Identify which cell holds the provided text, then report its (X, Y) central coordinate. 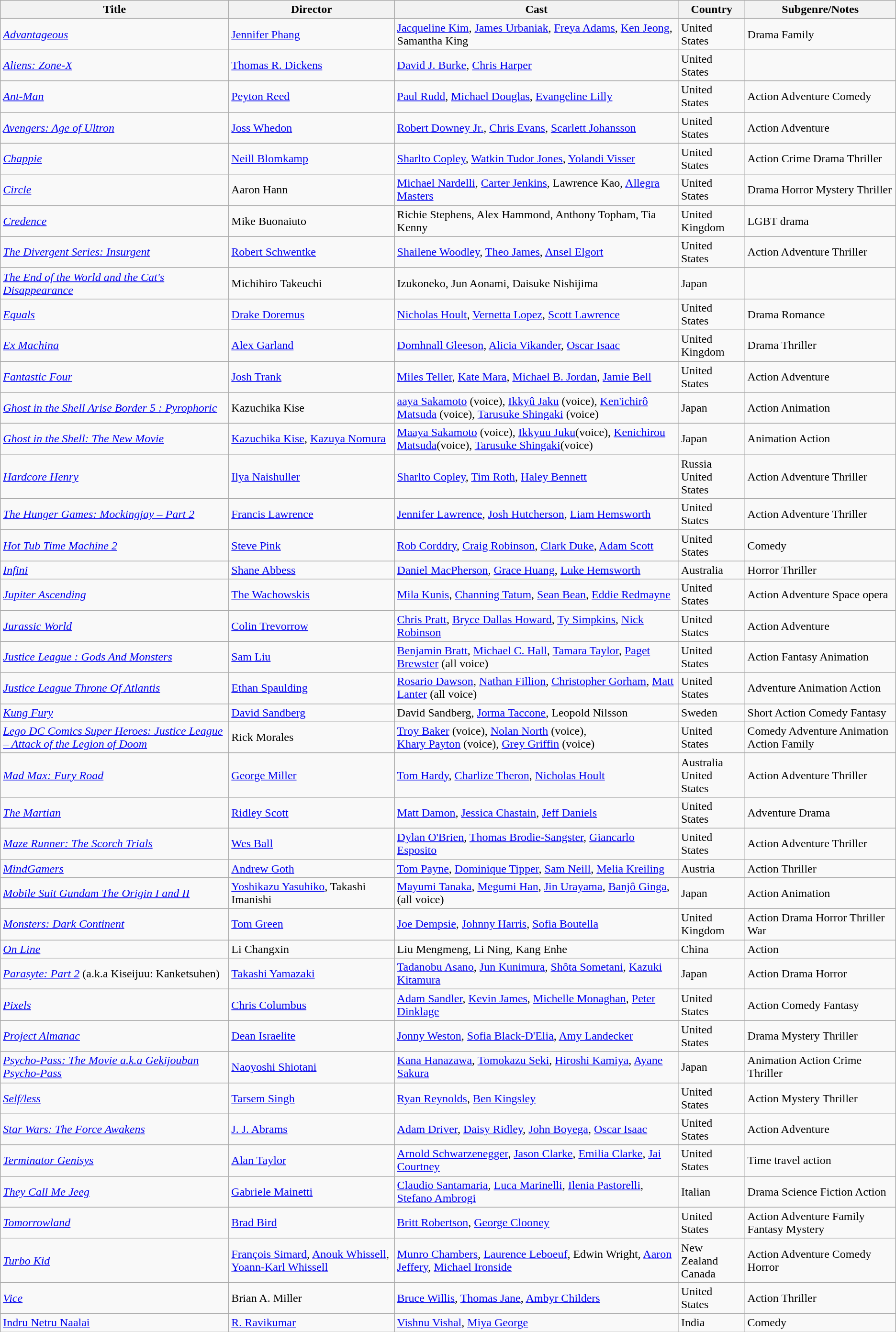
The Martian (115, 813)
New ZealandCanada (712, 1260)
Pixels (115, 1005)
Ryan Reynolds, Ben Kingsley (536, 1098)
Circle (115, 190)
Justice League : Gods And Monsters (115, 657)
Alex Garland (312, 346)
Yoshikazu Yasuhiko, Takashi Imanishi (312, 893)
LGBT drama (820, 221)
Tarsem Singh (312, 1098)
Kazuchika Kise (312, 408)
Tomorrowland (115, 1222)
Infini (115, 570)
Vice (115, 1298)
Josh Trank (312, 376)
Indru Netru Naalai (115, 1322)
Tadanobu Asano, Jun Kunimura, Shôta Sometani, Kazuki Kitamura (536, 974)
Action Drama Horror Thriller War (820, 925)
Self/less (115, 1098)
Sharlto Copley, Tim Roth, Haley Bennett (536, 477)
Mad Max: Fury Road (115, 775)
Mobile Suit Gundam The Origin I and II (115, 893)
Ant-Man (115, 97)
Project Almanac (115, 1036)
China (712, 949)
Italian (712, 1192)
Thomas R. Dickens (312, 65)
Horror Thriller (820, 570)
Nicholas Hoult, Vernetta Lopez, Scott Lawrence (536, 314)
Time travel action (820, 1160)
Action Adventure Comedy Horror (820, 1260)
Advantageous (115, 34)
India (712, 1322)
Jurassic World (115, 626)
Neill Blomkamp (312, 159)
Drama Romance (820, 314)
Brad Bird (312, 1222)
Maze Runner: The Scorch Trials (115, 843)
Star Wars: The Force Awakens (115, 1130)
Matt Damon, Jessica Chastain, Jeff Daniels (536, 813)
Adam Sandler, Kevin James, Michelle Monaghan, Peter Dinklage (536, 1005)
Tom Payne, Dominique Tipper, Sam Neill, Melia Kreiling (536, 869)
Ridley Scott (312, 813)
aaya Sakamoto (voice), Ikkyû Jaku (voice), Ken'ichirô Matsuda (voice), Tarusuke Shingaki (voice) (536, 408)
Colin Trevorrow (312, 626)
Naoyoshi Shiotani (312, 1067)
Adventure Drama (820, 813)
Monsters: Dark Continent (115, 925)
Tom Green (312, 925)
Animation Action (820, 439)
Rick Morales (312, 737)
Paul Rudd, Michael Douglas, Evangeline Lilly (536, 97)
Drama Horror Mystery Thriller (820, 190)
Action Adventure Family Fantasy Mystery (820, 1222)
Michihiro Takeuchi (312, 283)
Robert Schwentke (312, 252)
Justice League Throne Of Atlantis (115, 688)
George Miller (312, 775)
Izukoneko, Jun Aonami, Daisuke Nishijima (536, 283)
Avengers: Age of Ultron (115, 127)
Li Changxin (312, 949)
Francis Lawrence (312, 514)
Action Crime Drama Thriller (820, 159)
Jupiter Ascending (115, 594)
Fantastic Four (115, 376)
Arnold Schwarzenegger, Jason Clarke, Emilia Clarke, Jai Courtney (536, 1160)
Maaya Sakamoto (voice), Ikkyuu Juku(voice), Kenichirou Matsuda(voice), Tarusuke Shingaki(voice) (536, 439)
Jennifer Phang (312, 34)
David J. Burke, Chris Harper (536, 65)
Peyton Reed (312, 97)
Ghost in the Shell Arise Border 5 : Pyrophoric (115, 408)
AustraliaUnited States (712, 775)
Action Adventure Comedy (820, 97)
Action (820, 949)
Takashi Yamazaki (312, 974)
Dean Israelite (312, 1036)
Action Adventure Space opera (820, 594)
RussiaUnited States (712, 477)
The End of the World and the Cat's Disappearance (115, 283)
Bruce Willis, Thomas Jane, Ambyr Childers (536, 1298)
Comedy Adventure Animation Action Family (820, 737)
The Hunger Games: Mockingjay – Part 2 (115, 514)
Jacqueline Kim, James Urbaniak, Freya Adams, Ken Jeong, Samantha King (536, 34)
Subgenre/Notes (820, 10)
Hot Tub Time Machine 2 (115, 546)
Kazuchika Kise, Kazuya Nomura (312, 439)
Andrew Goth (312, 869)
Adam Driver, Daisy Ridley, John Boyega, Oscar Isaac (536, 1130)
Joss Whedon (312, 127)
Gabriele Mainetti (312, 1192)
David Sandberg, Jorma Taccone, Leopold Nilsson (536, 713)
Hardcore Henry (115, 477)
Ilya Naishuller (312, 477)
Sweden (712, 713)
Jennifer Lawrence, Josh Hutcherson, Liam Hemsworth (536, 514)
Title (115, 10)
Rob Corddry, Craig Robinson, Clark Duke, Adam Scott (536, 546)
Action Fantasy Animation (820, 657)
Rosario Dawson, Nathan Fillion, Christopher Gorham, Matt Lanter (all voice) (536, 688)
Adventure Animation Action (820, 688)
Mila Kunis, Channing Tatum, Sean Bean, Eddie Redmayne (536, 594)
Drake Doremus (312, 314)
Sharlto Copley, Watkin Tudor Jones, Yolandi Visser (536, 159)
Vishnu Vishal, Miya George (536, 1322)
Ex Machina (115, 346)
Richie Stephens, Alex Hammond, Anthony Topham, Tia Kenny (536, 221)
Robert Downey Jr., Chris Evans, Scarlett Johansson (536, 127)
Chris Pratt, Bryce Dallas Howard, Ty Simpkins, Nick Robinson (536, 626)
Daniel MacPherson, Grace Huang, Luke Hemsworth (536, 570)
Short Action Comedy Fantasy (820, 713)
David Sandberg (312, 713)
Claudio Santamaria, Luca Marinelli, Ilenia Pastorelli, Stefano Ambrogi (536, 1192)
Equals (115, 314)
Country (712, 10)
Action Drama Horror (820, 974)
Cast (536, 10)
Kung Fury (115, 713)
Terminator Genisys (115, 1160)
Aliens: Zone-X (115, 65)
Action Mystery Thriller (820, 1098)
Britt Robertson, George Clooney (536, 1222)
Munro Chambers, Laurence Leboeuf, Edwin Wright, Aaron Jeffery, Michael Ironside (536, 1260)
Dylan O'Brien, Thomas Brodie-Sangster, Giancarlo Esposito (536, 843)
Parasyte: Part 2 (a.k.a Kiseijuu: Kanketsuhen) (115, 974)
Animation Action Crime Thriller (820, 1067)
Drama Family (820, 34)
Michael Nardelli, Carter Jenkins, Lawrence Kao, Allegra Masters (536, 190)
Ghost in the Shell: The New Movie (115, 439)
Australia (712, 570)
Brian A. Miller (312, 1298)
Jonny Weston, Sofia Black-D'Elia, Amy Landecker (536, 1036)
Mayumi Tanaka, Megumi Han, Jin Urayama, Banjô Ginga, (all voice) (536, 893)
Drama Mystery Thriller (820, 1036)
Chappie (115, 159)
Drama Thriller (820, 346)
The Divergent Series: Insurgent (115, 252)
François Simard, Anouk Whissell, Yoann-Karl Whissell (312, 1260)
Shailene Woodley, Theo James, Ansel Elgort (536, 252)
Ethan Spaulding (312, 688)
Lego DC Comics Super Heroes: Justice League – Attack of the Legion of Doom (115, 737)
Benjamin Bratt, Michael C. Hall, Tamara Taylor, Paget Brewster (all voice) (536, 657)
The Wachowskis (312, 594)
Aaron Hann (312, 190)
Joe Dempsie, Johnny Harris, Sofia Boutella (536, 925)
Tom Hardy, Charlize Theron, Nicholas Hoult (536, 775)
Wes Ball (312, 843)
Mike Buonaiuto (312, 221)
Shane Abbess (312, 570)
Sam Liu (312, 657)
Psycho-Pass: The Movie a.k.a Gekijouban Psycho-Pass (115, 1067)
Alan Taylor (312, 1160)
Action Comedy Fantasy (820, 1005)
On Line (115, 949)
Drama Science Fiction Action (820, 1192)
Troy Baker (voice), Nolan North (voice),Khary Payton (voice), Grey Griffin (voice) (536, 737)
Domhnall Gleeson, Alicia Vikander, Oscar Isaac (536, 346)
Director (312, 10)
MindGamers (115, 869)
Austria (712, 869)
J. J. Abrams (312, 1130)
Kana Hanazawa, Tomokazu Seki, Hiroshi Kamiya, Ayane Sakura (536, 1067)
Steve Pink (312, 546)
R. Ravikumar (312, 1322)
Liu Mengmeng, Li Ning, Kang Enhe (536, 949)
Credence (115, 221)
Turbo Kid (115, 1260)
Chris Columbus (312, 1005)
They Call Me Jeeg (115, 1192)
Miles Teller, Kate Mara, Michael B. Jordan, Jamie Bell (536, 376)
